Identify which cell holds the provided text, then report its [X, Y] central coordinate. 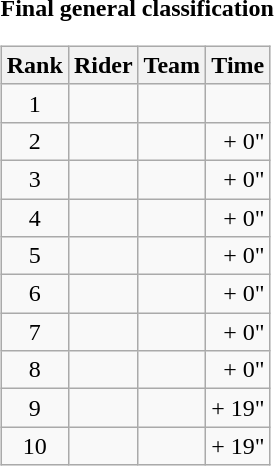
4 [34, 217]
6 [34, 294]
Team [172, 65]
Time [238, 65]
9 [34, 408]
10 [34, 446]
Rank [34, 65]
8 [34, 370]
7 [34, 332]
5 [34, 256]
Rider [103, 65]
3 [34, 179]
2 [34, 141]
1 [34, 103]
